Return (x, y) of the center of cell containing provided text 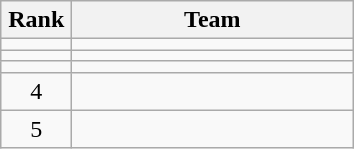
4 (36, 91)
Team (212, 20)
Rank (36, 20)
5 (36, 129)
